Output the [x, y] coordinate of the center of the cell containing the given text.  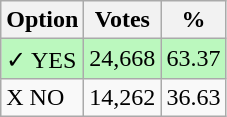
Option [42, 20]
36.63 [194, 97]
% [194, 20]
14,262 [122, 97]
X NO [42, 97]
Votes [122, 20]
✓ YES [42, 59]
63.37 [194, 59]
24,668 [122, 59]
